Extract the [x, y] coordinate from the center of the cell holding the provided text.  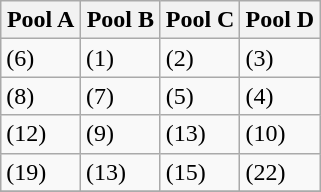
(4) [280, 96]
(9) [120, 134]
(2) [200, 58]
(1) [120, 58]
(3) [280, 58]
(12) [41, 134]
(8) [41, 96]
Pool B [120, 20]
Pool C [200, 20]
Pool A [41, 20]
(19) [41, 172]
(7) [120, 96]
(15) [200, 172]
(22) [280, 172]
(10) [280, 134]
(5) [200, 96]
(6) [41, 58]
Pool D [280, 20]
